Detect which cell encompasses the target text, then output its (X, Y) center coordinate. 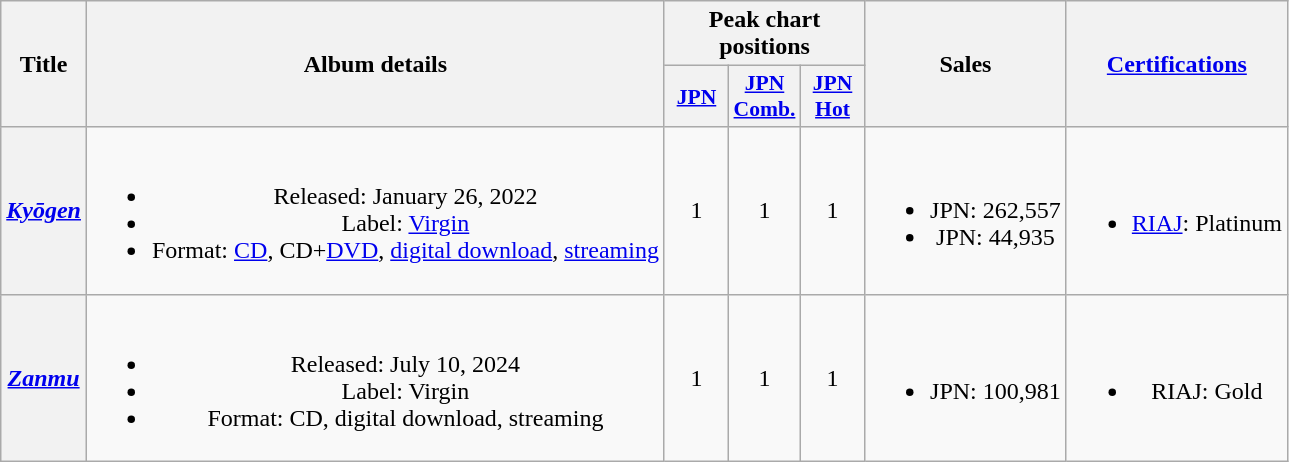
Certifications (1176, 64)
JPN (696, 96)
JPN: 100,981 (966, 378)
JPN: 262,557 JPN: 44,935 (966, 210)
RIAJ: Platinum (1176, 210)
JPNComb. (765, 96)
Sales (966, 64)
Album details (375, 64)
JPNHot (832, 96)
Released: July 10, 2024Label: VirginFormat: CD, digital download, streaming (375, 378)
Kyōgen (44, 210)
Title (44, 64)
Zanmu (44, 378)
Released: January 26, 2022Label: VirginFormat: CD, CD+DVD, digital download, streaming (375, 210)
RIAJ: Gold (1176, 378)
Peak chart positions (764, 34)
